Return (x, y) of the center of cell containing provided text 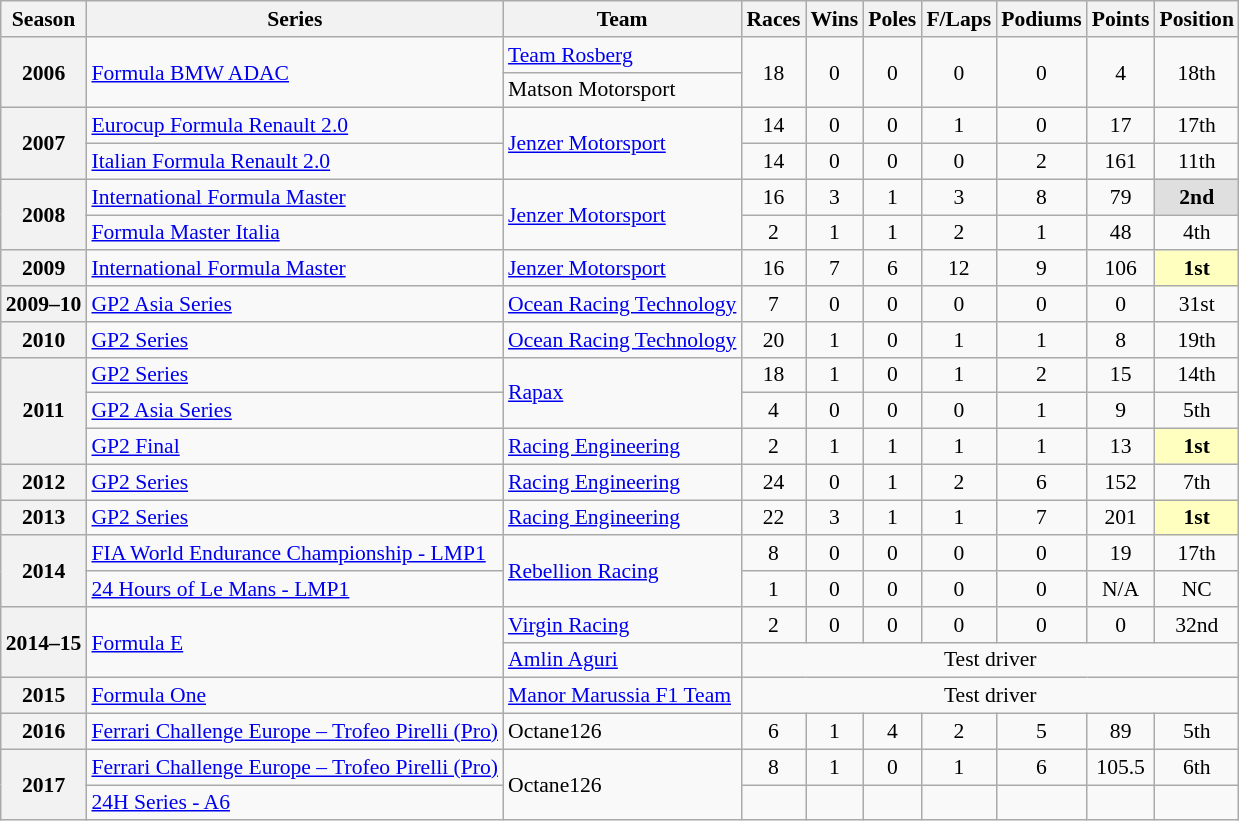
Matson Motorsport (622, 90)
2009–10 (44, 304)
Manor Marussia F1 Team (622, 696)
24 (773, 482)
Formula BMW ADAC (294, 72)
2007 (44, 144)
Races (773, 19)
105.5 (1121, 767)
2008 (44, 214)
Rapax (622, 392)
NC (1196, 589)
Rebellion Racing (622, 572)
48 (1121, 233)
Amlin Aguri (622, 660)
2015 (44, 696)
Team Rosberg (622, 55)
Position (1196, 19)
Team (622, 19)
Eurocup Formula Renault 2.0 (294, 126)
Virgin Racing (622, 625)
19th (1196, 340)
201 (1121, 518)
24 Hours of Le Mans - LMP1 (294, 589)
11th (1196, 162)
N/A (1121, 589)
F/Laps (958, 19)
2013 (44, 518)
2014 (44, 572)
Italian Formula Renault 2.0 (294, 162)
22 (773, 518)
2011 (44, 410)
2017 (44, 784)
12 (958, 269)
18th (1196, 72)
20 (773, 340)
15 (1121, 375)
7th (1196, 482)
2016 (44, 732)
24H Series - A6 (294, 803)
GP2 Final (294, 447)
2006 (44, 72)
79 (1121, 197)
17 (1121, 126)
Wins (835, 19)
19 (1121, 554)
4th (1196, 233)
14th (1196, 375)
32nd (1196, 625)
161 (1121, 162)
2010 (44, 340)
2nd (1196, 197)
2009 (44, 269)
Season (44, 19)
Points (1121, 19)
89 (1121, 732)
Poles (892, 19)
Podiums (1042, 19)
Formula Master Italia (294, 233)
6th (1196, 767)
5 (1042, 732)
13 (1121, 447)
106 (1121, 269)
152 (1121, 482)
FIA World Endurance Championship - LMP1 (294, 554)
2014–15 (44, 642)
Formula One (294, 696)
Series (294, 19)
2012 (44, 482)
31st (1196, 304)
Formula E (294, 642)
